Return the [x, y] coordinate for the center point of the cell that contains the specified text.  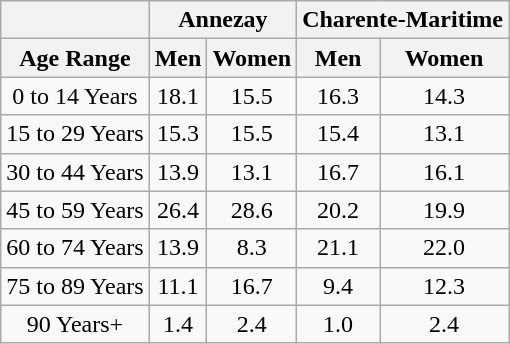
11.1 [178, 286]
9.4 [338, 286]
60 to 74 Years [75, 248]
15 to 29 Years [75, 134]
Annezay [222, 20]
75 to 89 Years [75, 286]
90 Years+ [75, 324]
18.1 [178, 96]
21.1 [338, 248]
26.4 [178, 210]
22.0 [444, 248]
15.4 [338, 134]
16.3 [338, 96]
Age Range [75, 58]
16.1 [444, 172]
28.6 [252, 210]
1.0 [338, 324]
19.9 [444, 210]
12.3 [444, 286]
45 to 59 Years [75, 210]
15.3 [178, 134]
30 to 44 Years [75, 172]
0 to 14 Years [75, 96]
Charente-Maritime [403, 20]
14.3 [444, 96]
1.4 [178, 324]
20.2 [338, 210]
8.3 [252, 248]
